Extract the [X, Y] coordinate from the center of the cell holding the provided text.  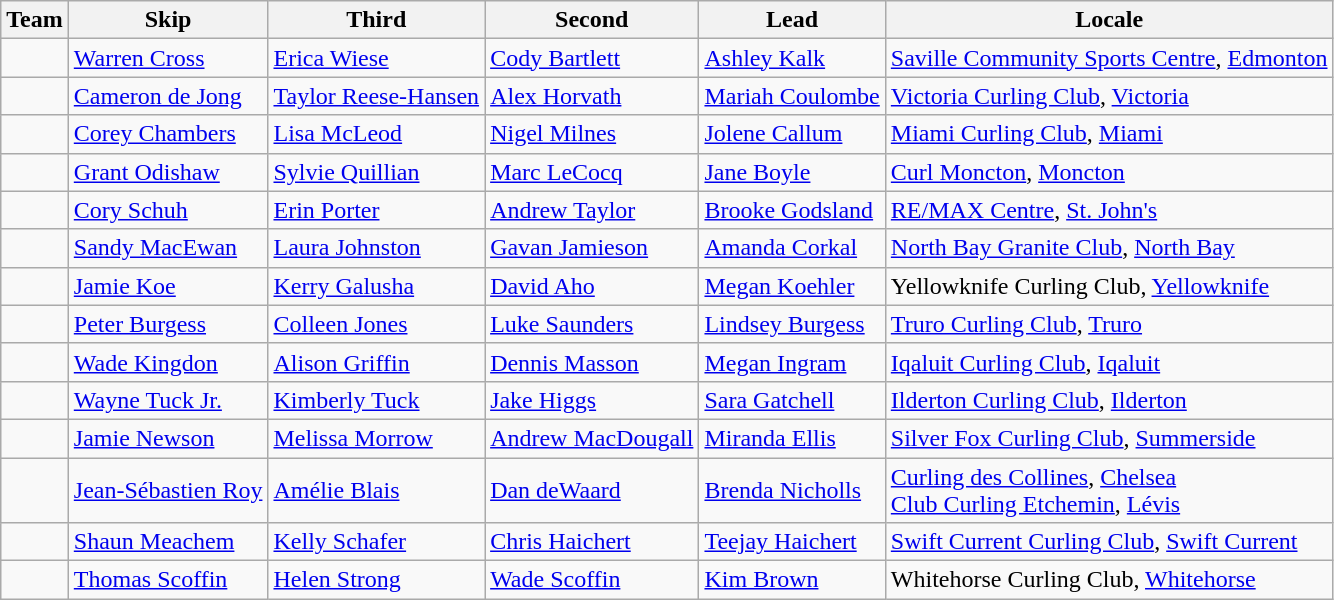
Sara Gatchell [792, 400]
Teejay Haichert [792, 542]
Andrew MacDougall [592, 438]
Alex Horvath [592, 96]
Sandy MacEwan [168, 248]
Ilderton Curling Club, Ilderton [1109, 400]
Corey Chambers [168, 134]
Cameron de Jong [168, 96]
Wade Scoffin [592, 580]
Silver Fox Curling Club, Summerside [1109, 438]
Kelly Schafer [376, 542]
Saville Community Sports Centre, Edmonton [1109, 58]
Marc LeCocq [592, 172]
Second [592, 20]
Jean-Sébastien Roy [168, 490]
RE/MAX Centre, St. John's [1109, 210]
Yellowknife Curling Club, Yellowknife [1109, 286]
Jamie Koe [168, 286]
Nigel Milnes [592, 134]
Colleen Jones [376, 324]
Laura Johnston [376, 248]
Cory Schuh [168, 210]
Kerry Galusha [376, 286]
North Bay Granite Club, North Bay [1109, 248]
Jolene Callum [792, 134]
Team [35, 20]
Lead [792, 20]
Mariah Coulombe [792, 96]
Jake Higgs [592, 400]
Shaun Meachem [168, 542]
Gavan Jamieson [592, 248]
Iqaluit Curling Club, Iqaluit [1109, 362]
Jamie Newson [168, 438]
Alison Griffin [376, 362]
Amélie Blais [376, 490]
Kimberly Tuck [376, 400]
Wayne Tuck Jr. [168, 400]
Locale [1109, 20]
Curl Moncton, Moncton [1109, 172]
Victoria Curling Club, Victoria [1109, 96]
Erica Wiese [376, 58]
Brooke Godsland [792, 210]
Whitehorse Curling Club, Whitehorse [1109, 580]
Miranda Ellis [792, 438]
Curling des Collines, Chelsea Club Curling Etchemin, Lévis [1109, 490]
Miami Curling Club, Miami [1109, 134]
Lindsey Burgess [792, 324]
Amanda Corkal [792, 248]
Helen Strong [376, 580]
Cody Bartlett [592, 58]
Peter Burgess [168, 324]
Skip [168, 20]
Taylor Reese-Hansen [376, 96]
Erin Porter [376, 210]
Lisa McLeod [376, 134]
Luke Saunders [592, 324]
Grant Odishaw [168, 172]
Chris Haichert [592, 542]
Kim Brown [792, 580]
Swift Current Curling Club, Swift Current [1109, 542]
Dan deWaard [592, 490]
Warren Cross [168, 58]
David Aho [592, 286]
Wade Kingdon [168, 362]
Andrew Taylor [592, 210]
Truro Curling Club, Truro [1109, 324]
Megan Koehler [792, 286]
Sylvie Quillian [376, 172]
Thomas Scoffin [168, 580]
Megan Ingram [792, 362]
Ashley Kalk [792, 58]
Dennis Masson [592, 362]
Brenda Nicholls [792, 490]
Melissa Morrow [376, 438]
Third [376, 20]
Jane Boyle [792, 172]
